Output the (x, y) coordinate of the center of the cell containing the given text.  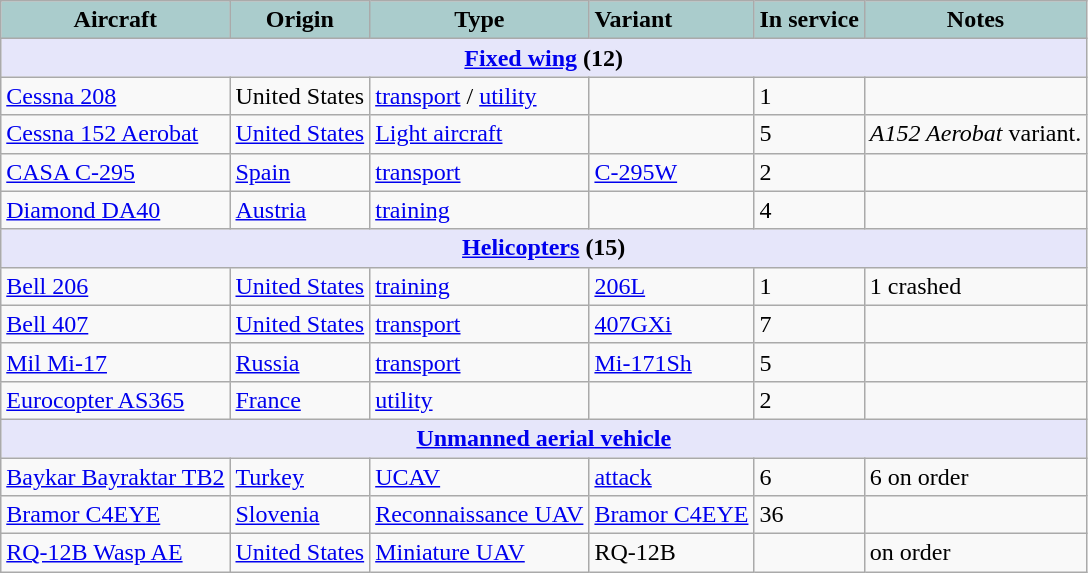
Bell 206 (116, 286)
Eurocopter AS365 (116, 400)
Mil Mi-17 (116, 362)
Bell 407 (116, 324)
Notes (975, 20)
Aircraft (116, 20)
A152 Aerobat variant. (975, 134)
4 (809, 210)
Unmanned aerial vehicle (544, 438)
Fixed wing (12) (544, 58)
Origin (300, 20)
Diamond DA40 (116, 210)
utility (480, 400)
Light aircraft (480, 134)
CASA C-295 (116, 172)
6 on order (975, 477)
on order (975, 553)
Mi-171Sh (672, 362)
Spain (300, 172)
Slovenia (300, 515)
6 (809, 477)
Austria (300, 210)
Turkey (300, 477)
transport / utility (480, 96)
Helicopters (15) (544, 248)
Miniature UAV (480, 553)
C-295W (672, 172)
UCAV (480, 477)
France (300, 400)
Reconnaissance UAV (480, 515)
407GXi (672, 324)
1 crashed (975, 286)
Baykar Bayraktar TB2 (116, 477)
Variant (672, 20)
RQ-12B (672, 553)
Cessna 208 (116, 96)
In service (809, 20)
Cessna 152 Aerobat (116, 134)
7 (809, 324)
attack (672, 477)
RQ-12B Wasp AE (116, 553)
206L (672, 286)
Type (480, 20)
36 (809, 515)
Russia (300, 362)
